For the text-containing cell, return its midpoint in (x, y) coordinate format. 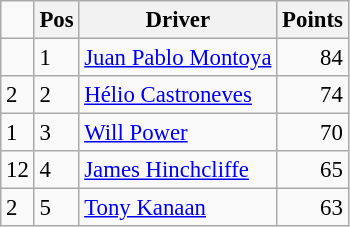
Will Power (178, 133)
Tony Kanaan (178, 208)
5 (56, 208)
74 (312, 95)
4 (56, 170)
70 (312, 133)
James Hinchcliffe (178, 170)
65 (312, 170)
84 (312, 58)
Pos (56, 20)
Juan Pablo Montoya (178, 58)
3 (56, 133)
Points (312, 20)
Driver (178, 20)
12 (18, 170)
Hélio Castroneves (178, 95)
63 (312, 208)
